Return the (X, Y) coordinate for the center point of the cell that contains the specified text.  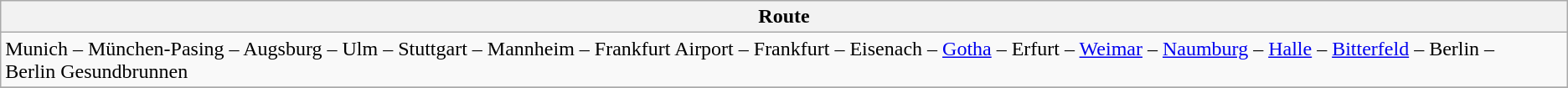
Route (784, 17)
